Find where the given text appears and provide that cell's center as [x, y] coordinate. 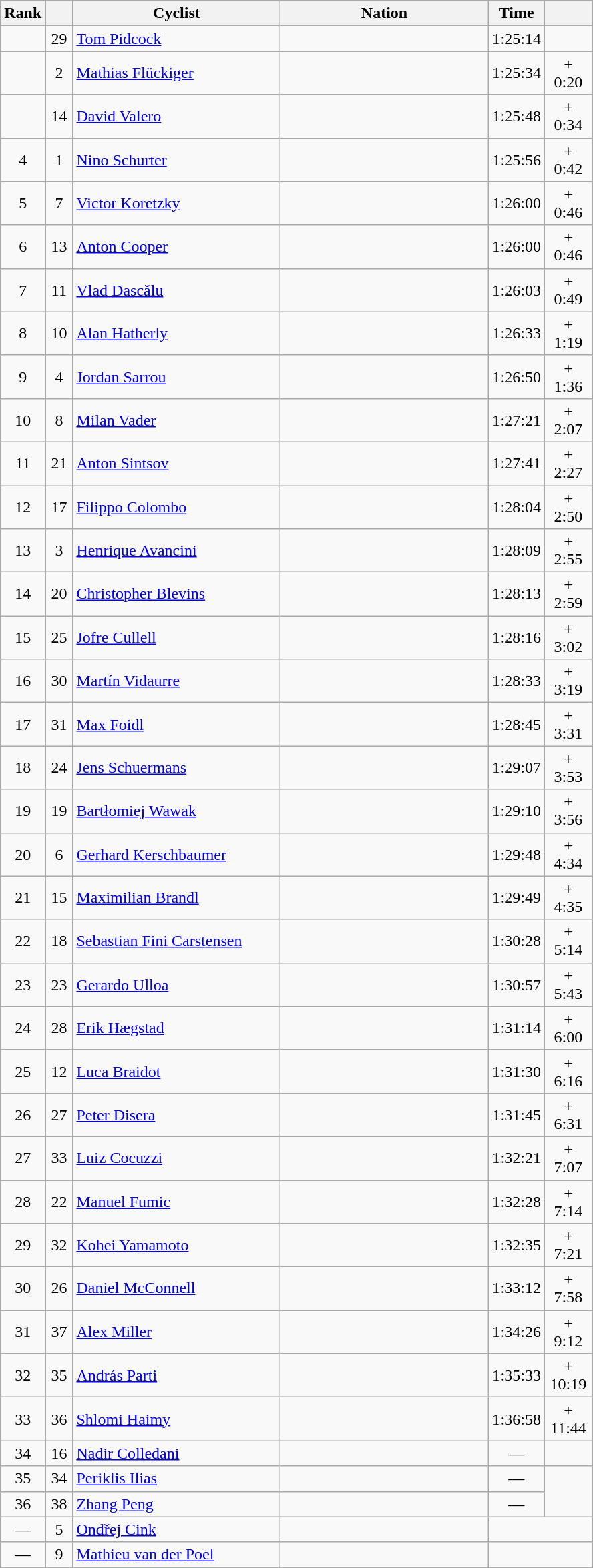
1:36:58 [516, 1419]
Martín Vidaurre [176, 681]
+ 5:43 [568, 985]
+ 2:27 [568, 463]
András Parti [176, 1376]
+ 2:59 [568, 594]
1:28:09 [516, 551]
1:32:21 [516, 1158]
+ 4:35 [568, 898]
1:26:33 [516, 334]
+ 10:19 [568, 1376]
1:31:45 [516, 1114]
+ 2:50 [568, 507]
+ 3:31 [568, 725]
1:35:33 [516, 1376]
1:25:56 [516, 160]
Shlomi Haimy [176, 1419]
1:31:30 [516, 1072]
+ 4:34 [568, 854]
1:28:04 [516, 507]
Nadir Colledani [176, 1453]
1:30:57 [516, 985]
Cyclist [176, 13]
+ 2:55 [568, 551]
+ 0:49 [568, 290]
+ 0:42 [568, 160]
+ 1:19 [568, 334]
1:28:13 [516, 594]
1:26:50 [516, 376]
+ 3:53 [568, 767]
1:25:48 [516, 116]
1:29:07 [516, 767]
+ 6:31 [568, 1114]
2 [59, 73]
1:29:10 [516, 811]
+ 6:00 [568, 1028]
+ 3:56 [568, 811]
Alan Hatherly [176, 334]
1:32:28 [516, 1201]
+ 6:16 [568, 1072]
Daniel McConnell [176, 1289]
Manuel Fumic [176, 1201]
+ 2:07 [568, 420]
Mathias Flückiger [176, 73]
Bartłomiej Wawak [176, 811]
+ 11:44 [568, 1419]
37 [59, 1332]
+ 9:12 [568, 1332]
Christopher Blevins [176, 594]
1:29:48 [516, 854]
1 [59, 160]
Gerardo Ulloa [176, 985]
+ 0:20 [568, 73]
+ 0:34 [568, 116]
1:26:03 [516, 290]
Tom Pidcock [176, 39]
Kohei Yamamoto [176, 1245]
+ 3:02 [568, 638]
Mathieu van der Poel [176, 1555]
Max Foidl [176, 725]
David Valero [176, 116]
Periklis Ilias [176, 1479]
1:32:35 [516, 1245]
38 [59, 1504]
Maximilian Brandl [176, 898]
Anton Sintsov [176, 463]
Filippo Colombo [176, 507]
1:31:14 [516, 1028]
1:33:12 [516, 1289]
1:29:49 [516, 898]
Victor Koretzky [176, 203]
Erik Hægstad [176, 1028]
Milan Vader [176, 420]
Nino Schurter [176, 160]
Luca Braidot [176, 1072]
+ 7:21 [568, 1245]
1:28:33 [516, 681]
1:28:16 [516, 638]
Ondřej Cink [176, 1529]
Jofre Cullell [176, 638]
1:34:26 [516, 1332]
Gerhard Kerschbaumer [176, 854]
Luiz Cocuzzi [176, 1158]
1:28:45 [516, 725]
Vlad Dascălu [176, 290]
Sebastian Fini Carstensen [176, 941]
1:25:14 [516, 39]
+ 7:58 [568, 1289]
Nation [385, 13]
Zhang Peng [176, 1504]
+ 7:14 [568, 1201]
3 [59, 551]
1:25:34 [516, 73]
Time [516, 13]
Alex Miller [176, 1332]
1:27:21 [516, 420]
Anton Cooper [176, 247]
Jens Schuermans [176, 767]
Peter Disera [176, 1114]
+ 3:19 [568, 681]
+ 1:36 [568, 376]
+ 7:07 [568, 1158]
Henrique Avancini [176, 551]
Rank [23, 13]
+ 5:14 [568, 941]
Jordan Sarrou [176, 376]
1:27:41 [516, 463]
1:30:28 [516, 941]
